Scan for the cell matching the given text and deliver its (X, Y) coordinate at center. 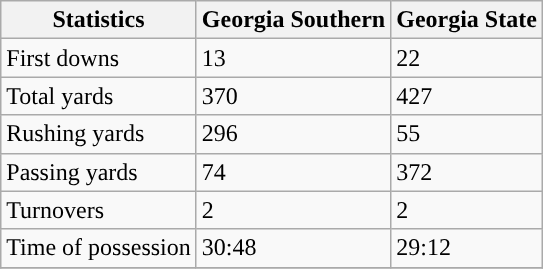
Rushing yards (99, 134)
372 (467, 172)
Total yards (99, 96)
30:48 (293, 248)
Georgia State (467, 20)
55 (467, 134)
Turnovers (99, 210)
427 (467, 96)
Georgia Southern (293, 20)
74 (293, 172)
Passing yards (99, 172)
29:12 (467, 248)
13 (293, 58)
First downs (99, 58)
Statistics (99, 20)
296 (293, 134)
Time of possession (99, 248)
22 (467, 58)
370 (293, 96)
